From the cell containing the given text, extract its center point as (X, Y) coordinate. 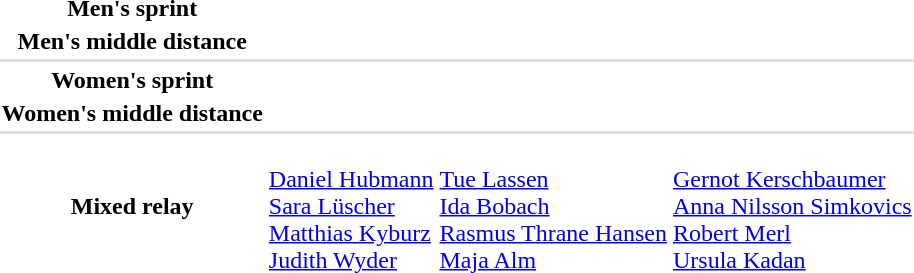
Women's sprint (132, 80)
Men's middle distance (132, 41)
Women's middle distance (132, 113)
